Detect which cell encompasses the target text, then output its [X, Y] center coordinate. 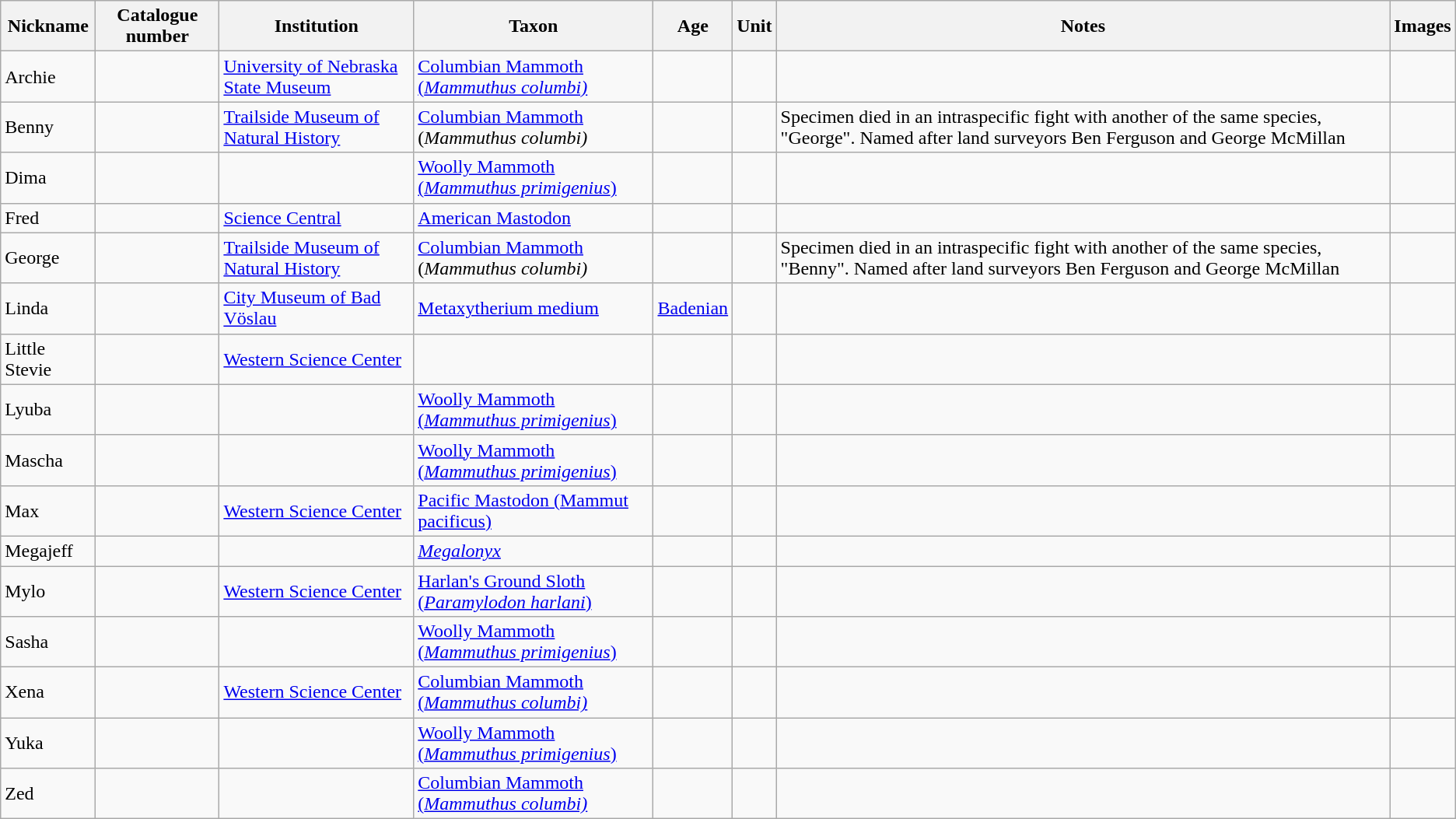
Dima [48, 177]
Linda [48, 308]
Max [48, 510]
Little Stevie [48, 359]
Mylo [48, 591]
Specimen died in an intraspecific fight with another of the same species, "George". Named after land surveyors Ben Ferguson and George McMillan [1083, 128]
Xena [48, 692]
Lyuba [48, 409]
Metaxytherium medium [534, 308]
Fred [48, 218]
Specimen died in an intraspecific fight with another of the same species, "Benny". Named after land surveyors Ben Ferguson and George McMillan [1083, 258]
George [48, 258]
Age [693, 26]
City Museum of Bad Vöslau [317, 308]
Megajeff [48, 551]
Unit [754, 26]
Archie [48, 76]
American Mastodon [534, 218]
Benny [48, 128]
Catalogue number [157, 26]
Zed [48, 793]
Institution [317, 26]
University of Nebraska State Museum [317, 76]
Mascha [48, 460]
Pacific Mastodon (Mammut pacificus) [534, 510]
Science Central [317, 218]
Sasha [48, 642]
Yuka [48, 744]
Badenian [693, 308]
Taxon [534, 26]
Harlan's Ground Sloth (Paramylodon harlani) [534, 591]
Notes [1083, 26]
Nickname [48, 26]
Megalonyx [534, 551]
Images [1423, 26]
